Detect which cell encompasses the target text, then output its [x, y] center coordinate. 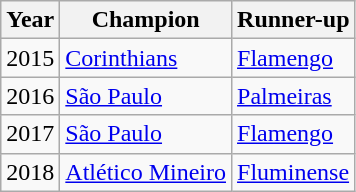
2017 [30, 134]
Champion [146, 20]
2016 [30, 96]
Atlético Mineiro [146, 172]
Runner-up [294, 20]
Corinthians [146, 58]
Palmeiras [294, 96]
2018 [30, 172]
2015 [30, 58]
Fluminense [294, 172]
Year [30, 20]
